Find where the given text appears and provide that cell's center as (X, Y) coordinate. 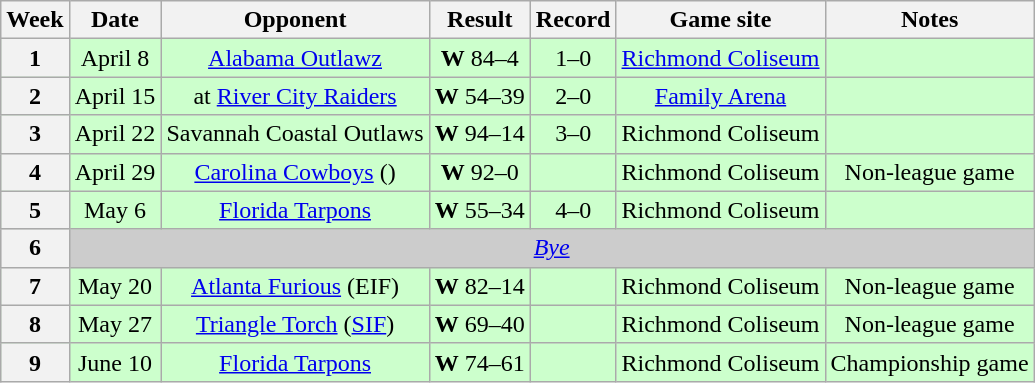
Week (35, 20)
W 92–0 (480, 172)
6 (35, 248)
June 10 (115, 362)
W 84–4 (480, 58)
Savannah Coastal Outlaws (295, 134)
W 55–34 (480, 210)
Carolina Cowboys () (295, 172)
8 (35, 324)
Record (573, 20)
5 (35, 210)
Triangle Torch (SIF) (295, 324)
7 (35, 286)
Opponent (295, 20)
May 20 (115, 286)
Result (480, 20)
Championship game (930, 362)
9 (35, 362)
May 6 (115, 210)
Atlanta Furious (EIF) (295, 286)
Game site (720, 20)
at River City Raiders (295, 96)
April 15 (115, 96)
May 27 (115, 324)
W 94–14 (480, 134)
2 (35, 96)
Bye (552, 248)
Alabama Outlawz (295, 58)
2–0 (573, 96)
Date (115, 20)
1 (35, 58)
Family Arena (720, 96)
W 54–39 (480, 96)
4 (35, 172)
W 69–40 (480, 324)
April 8 (115, 58)
Notes (930, 20)
W 82–14 (480, 286)
W 74–61 (480, 362)
3 (35, 134)
April 22 (115, 134)
1–0 (573, 58)
3–0 (573, 134)
April 29 (115, 172)
4–0 (573, 210)
